From the cell containing the given text, extract its center point as [X, Y] coordinate. 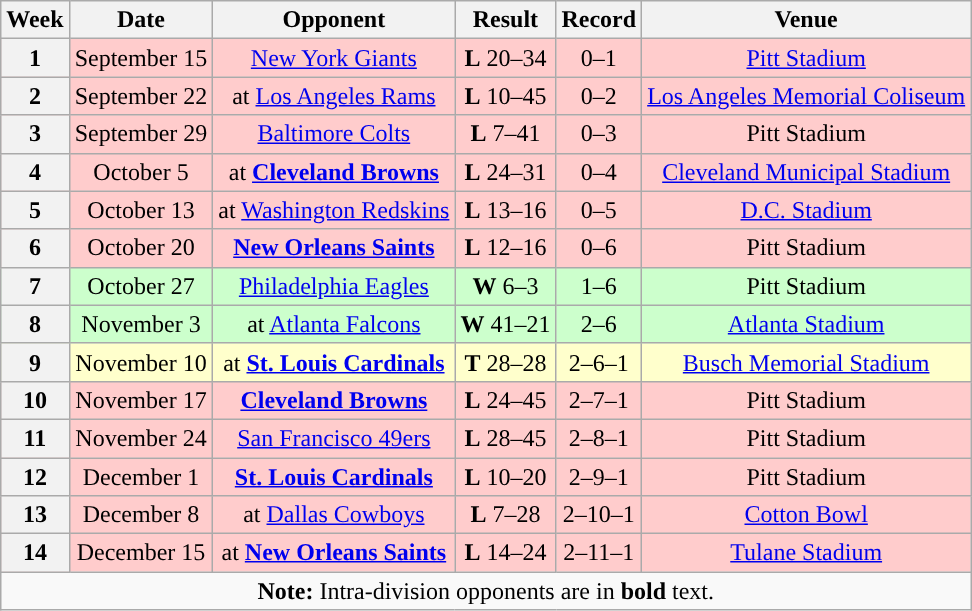
Venue [806, 20]
2–6–1 [599, 362]
1–6 [599, 286]
0–3 [599, 134]
December 8 [141, 515]
at Dallas Cowboys [334, 515]
November 10 [141, 362]
6 [35, 248]
W 41–21 [506, 324]
L 10–20 [506, 477]
November 17 [141, 400]
L 24–31 [506, 172]
Result [506, 20]
D.C. Stadium [806, 210]
Busch Memorial Stadium [806, 362]
October 27 [141, 286]
2–8–1 [599, 438]
2–9–1 [599, 477]
Cleveland Municipal Stadium [806, 172]
L 28–45 [506, 438]
Date [141, 20]
at New Orleans Saints [334, 553]
13 [35, 515]
L 13–16 [506, 210]
Philadelphia Eagles [334, 286]
8 [35, 324]
L 10–45 [506, 96]
October 20 [141, 248]
New York Giants [334, 58]
L 12–16 [506, 248]
0–2 [599, 96]
0–4 [599, 172]
St. Louis Cardinals [334, 477]
Record [599, 20]
Opponent [334, 20]
2 [35, 96]
1 [35, 58]
3 [35, 134]
0–1 [599, 58]
at Cleveland Browns [334, 172]
5 [35, 210]
at Los Angeles Rams [334, 96]
L 7–28 [506, 515]
New Orleans Saints [334, 248]
L 20–34 [506, 58]
Cleveland Browns [334, 400]
September 22 [141, 96]
Baltimore Colts [334, 134]
October 13 [141, 210]
11 [35, 438]
W 6–3 [506, 286]
at St. Louis Cardinals [334, 362]
7 [35, 286]
San Francisco 49ers [334, 438]
September 29 [141, 134]
10 [35, 400]
Tulane Stadium [806, 553]
14 [35, 553]
at Atlanta Falcons [334, 324]
4 [35, 172]
2–11–1 [599, 553]
Cotton Bowl [806, 515]
at Washington Redskins [334, 210]
Week [35, 20]
L 7–41 [506, 134]
Atlanta Stadium [806, 324]
Note: Intra-division opponents are in bold text. [486, 591]
2–6 [599, 324]
September 15 [141, 58]
November 24 [141, 438]
0–6 [599, 248]
9 [35, 362]
L 14–24 [506, 553]
0–5 [599, 210]
2–10–1 [599, 515]
T 28–28 [506, 362]
December 15 [141, 553]
October 5 [141, 172]
November 3 [141, 324]
12 [35, 477]
Los Angeles Memorial Coliseum [806, 96]
December 1 [141, 477]
2–7–1 [599, 400]
L 24–45 [506, 400]
